Pinpoint the cell where the given text exists, returning its (x, y) midpoint coordinate. 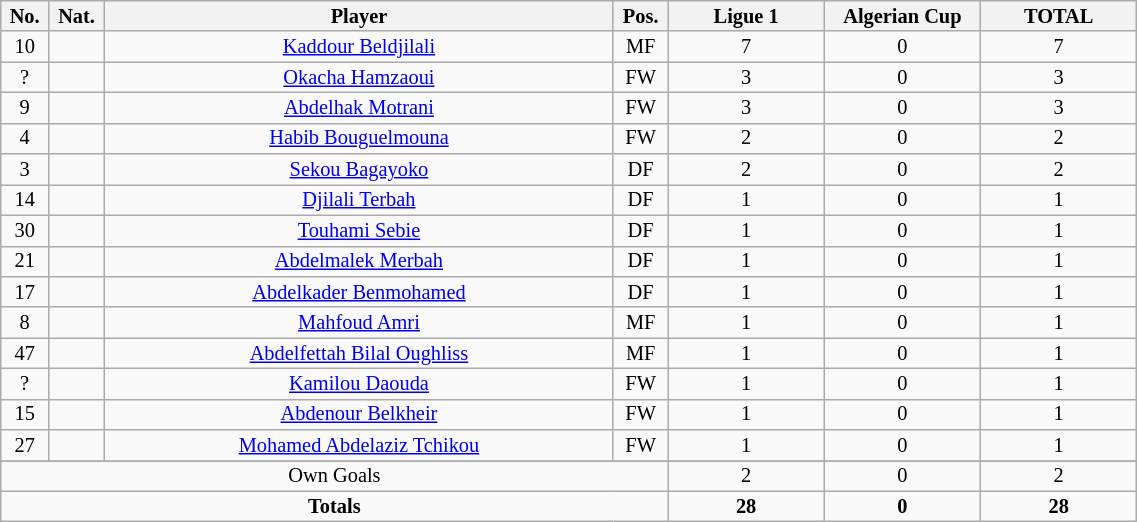
TOTAL (1059, 16)
Habib Bouguelmouna (360, 138)
Totals (334, 506)
30 (25, 230)
Pos. (640, 16)
Player (360, 16)
Sekou Bagayoko (360, 170)
15 (25, 414)
4 (25, 138)
Okacha Hamzaoui (360, 78)
Mahfoud Amri (360, 322)
Kamilou Daouda (360, 384)
27 (25, 446)
Ligue 1 (746, 16)
8 (25, 322)
10 (25, 46)
9 (25, 108)
Djilali Terbah (360, 200)
Touhami Sebie (360, 230)
Abdelfettah Bilal Oughliss (360, 354)
No. (25, 16)
14 (25, 200)
Algerian Cup (902, 16)
Abdelhak Motrani (360, 108)
17 (25, 292)
Mohamed Abdelaziz Tchikou (360, 446)
Abdelmalek Merbah (360, 262)
Own Goals (334, 476)
Nat. (77, 16)
47 (25, 354)
Abdenour Belkheir (360, 414)
Kaddour Beldjilali (360, 46)
21 (25, 262)
Abdelkader Benmohamed (360, 292)
